Return the (X, Y) coordinate for the center point of the cell that contains the specified text.  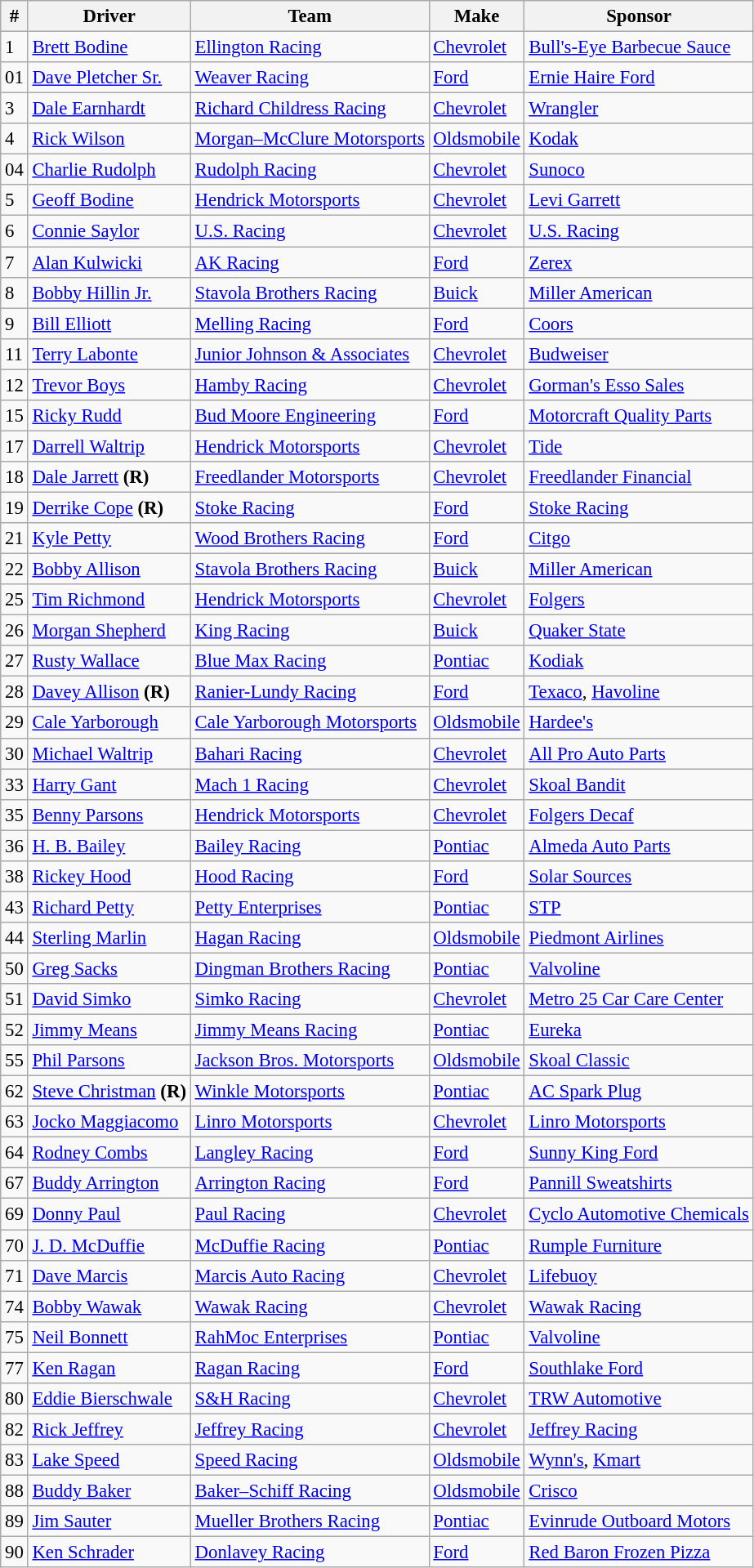
TRW Automotive (639, 1399)
Crisco (639, 1490)
Harry Gant (109, 784)
Charlie Rudolph (109, 170)
69 (15, 1214)
Alan Kulwicki (109, 262)
Wynn's, Kmart (639, 1460)
Southlake Ford (639, 1368)
Ellington Racing (310, 47)
Budweiser (639, 354)
Darrell Waltrip (109, 446)
Bobby Wawak (109, 1307)
1 (15, 47)
David Simko (109, 999)
Bill Elliott (109, 324)
Hood Racing (310, 877)
Dale Jarrett (R) (109, 477)
70 (15, 1245)
Dale Earnhardt (109, 109)
Weaver Racing (310, 78)
Dingman Brothers Racing (310, 968)
Metro 25 Car Care Center (639, 999)
Team (310, 16)
Simko Racing (310, 999)
Buddy Arrington (109, 1184)
Sponsor (639, 16)
Ranier-Lundy Racing (310, 692)
Freedlander Financial (639, 477)
Cale Yarborough Motorsports (310, 723)
Richard Petty (109, 907)
McDuffie Racing (310, 1245)
J. D. McDuffie (109, 1245)
19 (15, 507)
Benny Parsons (109, 815)
Hardee's (639, 723)
18 (15, 477)
Wood Brothers Racing (310, 538)
Connie Saylor (109, 231)
Morgan–McClure Motorsports (310, 139)
Langley Racing (310, 1153)
44 (15, 938)
3 (15, 109)
Coors (639, 324)
82 (15, 1429)
52 (15, 1030)
Greg Sacks (109, 968)
25 (15, 600)
28 (15, 692)
Wrangler (639, 109)
Marcis Auto Racing (310, 1275)
Ken Schrader (109, 1552)
83 (15, 1460)
Cyclo Automotive Chemicals (639, 1214)
Dave Pletcher Sr. (109, 78)
Morgan Shepherd (109, 631)
Tim Richmond (109, 600)
Jimmy Means (109, 1030)
90 (15, 1552)
Kodiak (639, 661)
43 (15, 907)
King Racing (310, 631)
Tide (639, 446)
Brett Bodine (109, 47)
67 (15, 1184)
Davey Allison (R) (109, 692)
01 (15, 78)
04 (15, 170)
Bahari Racing (310, 753)
Cale Yarborough (109, 723)
11 (15, 354)
22 (15, 570)
Baker–Schiff Racing (310, 1490)
30 (15, 753)
Bud Moore Engineering (310, 416)
Sunoco (639, 170)
4 (15, 139)
Derrike Cope (R) (109, 507)
Melling Racing (310, 324)
AK Racing (310, 262)
Hagan Racing (310, 938)
Red Baron Frozen Pizza (639, 1552)
Rusty Wallace (109, 661)
17 (15, 446)
Steve Christman (R) (109, 1092)
6 (15, 231)
Ragan Racing (310, 1368)
Neil Bonnett (109, 1337)
Phil Parsons (109, 1061)
Speed Racing (310, 1460)
15 (15, 416)
5 (15, 200)
Jocko Maggiacomo (109, 1122)
Almeda Auto Parts (639, 846)
Bailey Racing (310, 846)
RahMoc Enterprises (310, 1337)
12 (15, 385)
Eureka (639, 1030)
33 (15, 784)
STP (639, 907)
Rumple Furniture (639, 1245)
27 (15, 661)
Ken Ragan (109, 1368)
Terry Labonte (109, 354)
77 (15, 1368)
Rudolph Racing (310, 170)
Jim Sauter (109, 1521)
Jimmy Means Racing (310, 1030)
Sunny King Ford (639, 1153)
Pannill Sweatshirts (639, 1184)
71 (15, 1275)
Rodney Combs (109, 1153)
Kodak (639, 139)
Texaco, Havoline (639, 692)
# (15, 16)
29 (15, 723)
Lake Speed (109, 1460)
Skoal Classic (639, 1061)
Kyle Petty (109, 538)
Folgers (639, 600)
Quaker State (639, 631)
Jackson Bros. Motorsports (310, 1061)
Paul Racing (310, 1214)
Rick Wilson (109, 139)
Evinrude Outboard Motors (639, 1521)
Sterling Marlin (109, 938)
9 (15, 324)
Solar Sources (639, 877)
35 (15, 815)
74 (15, 1307)
Geoff Bodine (109, 200)
36 (15, 846)
Gorman's Esso Sales (639, 385)
55 (15, 1061)
Zerex (639, 262)
Winkle Motorsports (310, 1092)
Rick Jeffrey (109, 1429)
Dave Marcis (109, 1275)
Trevor Boys (109, 385)
AC Spark Plug (639, 1092)
89 (15, 1521)
80 (15, 1399)
Junior Johnson & Associates (310, 354)
Rickey Hood (109, 877)
Ernie Haire Ford (639, 78)
Levi Garrett (639, 200)
Piedmont Airlines (639, 938)
75 (15, 1337)
Mach 1 Racing (310, 784)
Donny Paul (109, 1214)
Citgo (639, 538)
S&H Racing (310, 1399)
Motorcraft Quality Parts (639, 416)
Arrington Racing (310, 1184)
Michael Waltrip (109, 753)
88 (15, 1490)
62 (15, 1092)
Folgers Decaf (639, 815)
Hamby Racing (310, 385)
Richard Childress Racing (310, 109)
63 (15, 1122)
Buddy Baker (109, 1490)
7 (15, 262)
38 (15, 877)
Driver (109, 16)
Freedlander Motorsports (310, 477)
50 (15, 968)
21 (15, 538)
Make (477, 16)
Blue Max Racing (310, 661)
Mueller Brothers Racing (310, 1521)
Bull's-Eye Barbecue Sauce (639, 47)
Skoal Bandit (639, 784)
Bobby Allison (109, 570)
H. B. Bailey (109, 846)
64 (15, 1153)
Donlavey Racing (310, 1552)
Petty Enterprises (310, 907)
26 (15, 631)
Ricky Rudd (109, 416)
Bobby Hillin Jr. (109, 293)
Lifebuoy (639, 1275)
Eddie Bierschwale (109, 1399)
8 (15, 293)
All Pro Auto Parts (639, 753)
51 (15, 999)
